Pinpoint the cell where the given text exists, returning its [X, Y] midpoint coordinate. 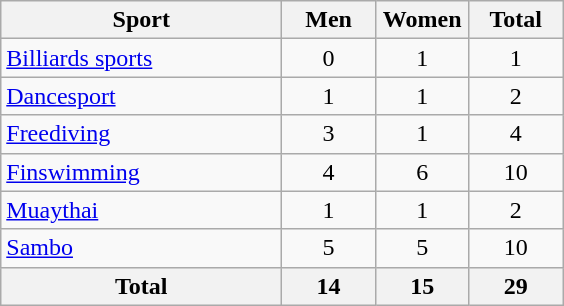
Women [422, 20]
3 [329, 134]
Sambo [142, 248]
Billiards sports [142, 58]
Finswimming [142, 172]
0 [329, 58]
29 [516, 286]
14 [329, 286]
Dancesport [142, 96]
Freediving [142, 134]
Men [329, 20]
Muaythai [142, 210]
15 [422, 286]
Sport [142, 20]
6 [422, 172]
